Extract the (X, Y) coordinate from the center of the cell holding the provided text.  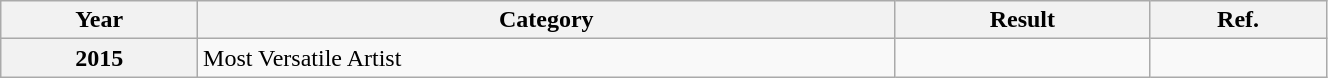
Year (100, 20)
Most Versatile Artist (546, 58)
2015 (100, 58)
Result (1022, 20)
Ref. (1238, 20)
Category (546, 20)
